Locate the cell with the specified text and output its (X, Y) center coordinate. 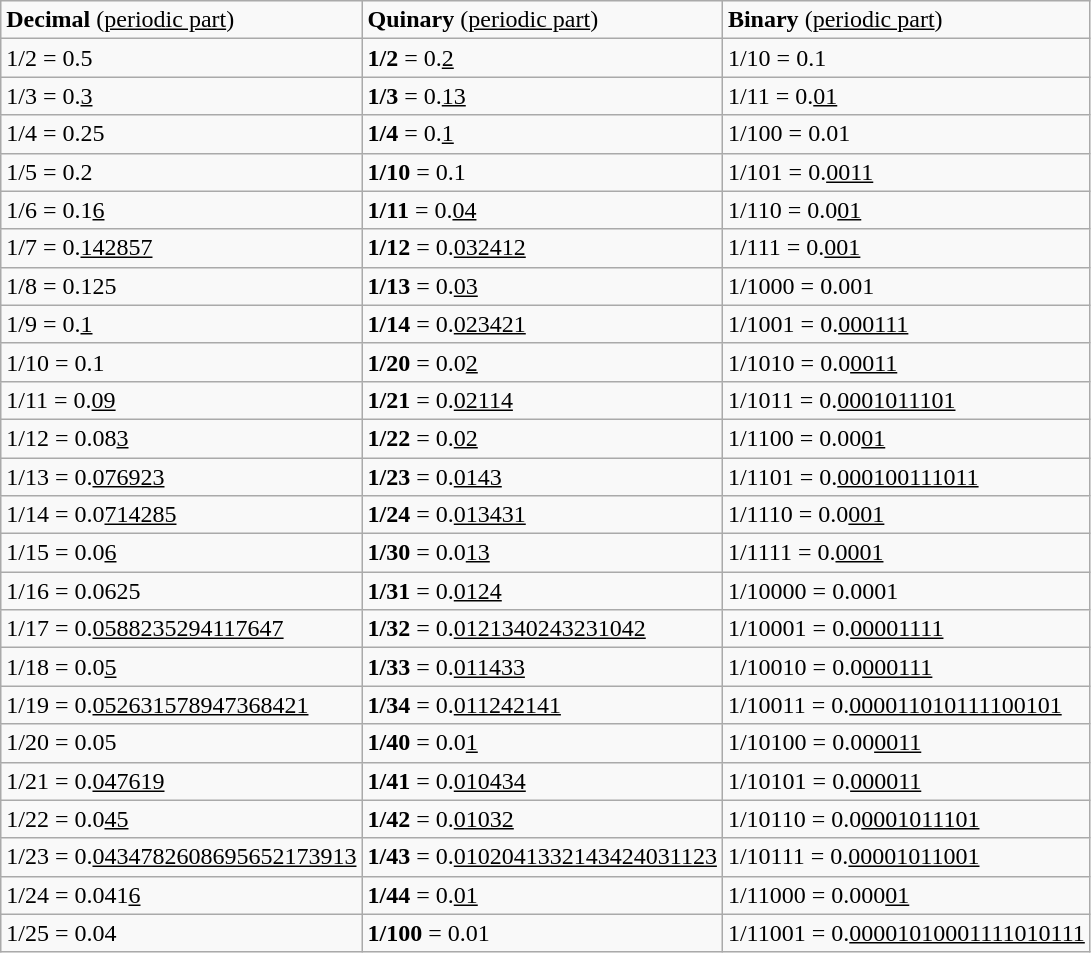
1/8 = 0.125 (182, 286)
1/11 = 0.04 (542, 210)
1/10000 = 0.0001 (906, 591)
1/14 = 0.023421 (542, 324)
1/13 = 0.03 (542, 286)
1/1010 = 0.00011 (906, 362)
1/20 = 0.02 (542, 362)
1/44 = 0.01 (542, 895)
1/22 = 0.045 (182, 819)
1/21 = 0.02114 (542, 400)
1/12 = 0.083 (182, 438)
1/25 = 0.04 (182, 933)
1/23 = 0.0434782608695652173913 (182, 857)
1/11 = 0.01 (906, 96)
1/32 = 0.0121340243231042 (542, 629)
1/14 = 0.0714285 (182, 515)
1/10010 = 0.0000111 (906, 667)
1/40 = 0.01 (542, 743)
1/20 = 0.05 (182, 743)
1/4 = 0.25 (182, 134)
1/33 = 0.011433 (542, 667)
1/12 = 0.032412 (542, 248)
1/11 = 0.09 (182, 400)
1/23 = 0.0143 (542, 477)
1/4 = 0.1 (542, 134)
1/18 = 0.05 (182, 667)
1/41 = 0.010434 (542, 781)
1/10111 = 0.00001011001 (906, 857)
1/31 = 0.0124 (542, 591)
1/22 = 0.02 (542, 438)
1/1101 = 0.000100111011 (906, 477)
1/43 = 0.0102041332143424031123 (542, 857)
1/1100 = 0.0001 (906, 438)
1/10011 = 0.000011010111100101 (906, 705)
1/11000 = 0.00001 (906, 895)
Quinary (periodic part) (542, 20)
1/1000 = 0.001 (906, 286)
1/10110 = 0.00001011101 (906, 819)
1/11001 = 0.00001010001111010111 (906, 933)
1/9 = 0.1 (182, 324)
Binary (periodic part) (906, 20)
1/10101 = 0.000011 (906, 781)
1/7 = 0.142857 (182, 248)
1/5 = 0.2 (182, 172)
1/111 = 0.001 (906, 248)
1/10001 = 0.00001111 (906, 629)
1/34 = 0.011242141 (542, 705)
1/24 = 0.013431 (542, 515)
1/6 = 0.16 (182, 210)
1/10100 = 0.000011 (906, 743)
1/1111 = 0.0001 (906, 553)
1/21 = 0.047619 (182, 781)
1/2 = 0.5 (182, 58)
Decimal (periodic part) (182, 20)
1/2 = 0.2 (542, 58)
1/1011 = 0.0001011101 (906, 400)
1/1110 = 0.0001 (906, 515)
1/16 = 0.0625 (182, 591)
1/30 = 0.013 (542, 553)
1/1001 = 0.000111 (906, 324)
1/110 = 0.001 (906, 210)
1/3 = 0.13 (542, 96)
1/3 = 0.3 (182, 96)
1/101 = 0.0011 (906, 172)
1/17 = 0.0588235294117647 (182, 629)
1/19 = 0.052631578947368421 (182, 705)
1/42 = 0.01032 (542, 819)
1/24 = 0.0416 (182, 895)
1/15 = 0.06 (182, 553)
1/13 = 0.076923 (182, 477)
